Capture the cell that displays the provided text and extract its (x, y) central coordinate. 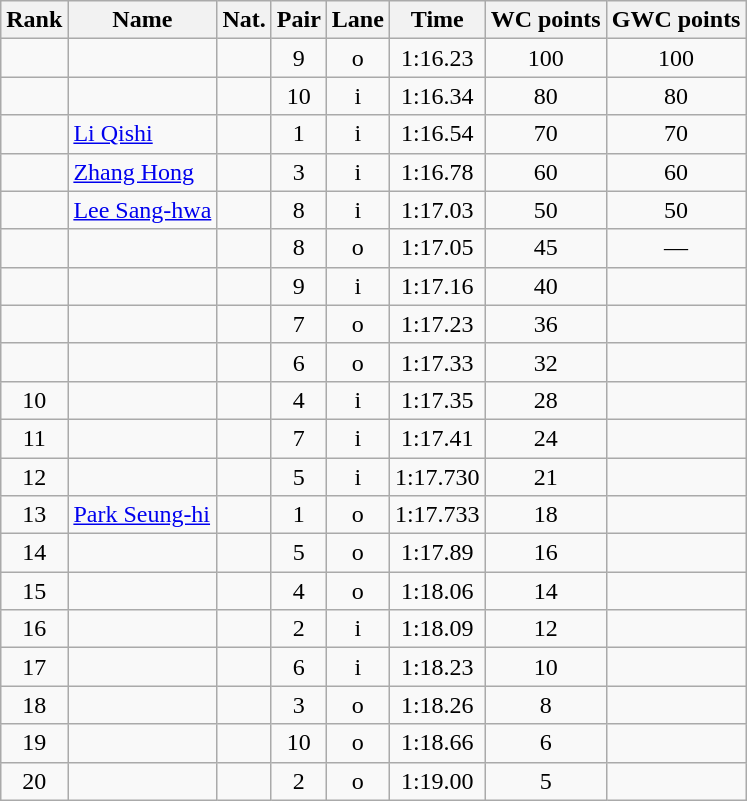
13 (34, 515)
Pair (298, 20)
19 (34, 743)
1:17.730 (437, 477)
1:17.33 (437, 362)
1:18.66 (437, 743)
WC points (546, 20)
Zhang Hong (142, 172)
Park Seung-hi (142, 515)
Lee Sang-hwa (142, 210)
36 (546, 324)
1:18.23 (437, 667)
1:17.89 (437, 553)
Rank (34, 20)
1:17.733 (437, 515)
1:18.06 (437, 591)
1:16.23 (437, 58)
Name (142, 20)
Lane (358, 20)
40 (546, 286)
32 (546, 362)
1:17.23 (437, 324)
15 (34, 591)
Li Qishi (142, 134)
1:16.78 (437, 172)
11 (34, 438)
20 (34, 781)
1:16.34 (437, 96)
1:17.35 (437, 400)
28 (546, 400)
17 (34, 667)
1:16.54 (437, 134)
GWC points (676, 20)
45 (546, 248)
1:17.03 (437, 210)
1:17.05 (437, 248)
1:18.26 (437, 705)
21 (546, 477)
1:18.09 (437, 629)
1:17.16 (437, 286)
1:17.41 (437, 438)
24 (546, 438)
— (676, 248)
Nat. (244, 20)
Time (437, 20)
1:19.00 (437, 781)
